For the text-containing cell, return its midpoint in [x, y] coordinate format. 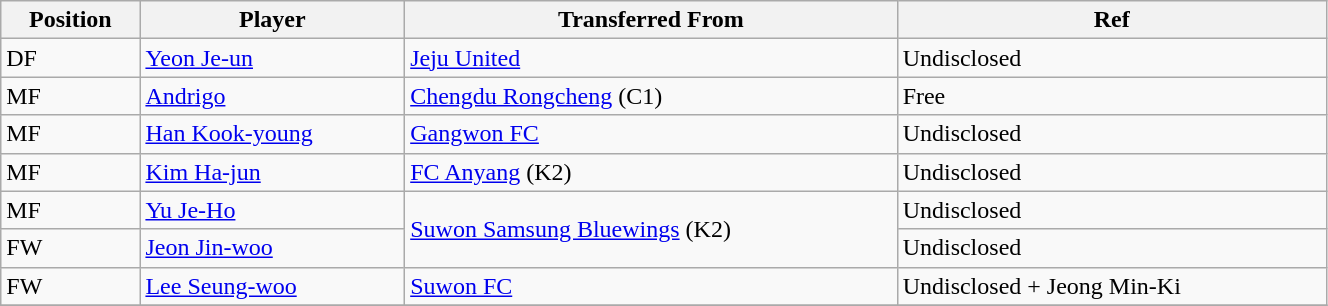
Player [272, 20]
Jeon Jin-woo [272, 248]
Kim Ha-jun [272, 172]
Position [70, 20]
DF [70, 58]
Andrigo [272, 96]
Chengdu Rongcheng (C1) [651, 96]
Free [1112, 96]
Undisclosed + Jeong Min-Ki [1112, 286]
Yu Je-Ho [272, 210]
Transferred From [651, 20]
Jeju United [651, 58]
Lee Seung-woo [272, 286]
Gangwon FC [651, 134]
Yeon Je-un [272, 58]
Ref [1112, 20]
Han Kook-young [272, 134]
Suwon Samsung Bluewings (K2) [651, 229]
Suwon FC [651, 286]
FC Anyang (K2) [651, 172]
